Output the [X, Y] coordinate of the center of the cell containing the given text.  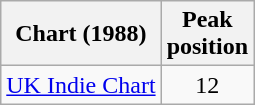
UK Indie Chart [81, 85]
12 [207, 85]
Peakposition [207, 34]
Chart (1988) [81, 34]
